Scan for the cell matching the given text and deliver its (X, Y) coordinate at center. 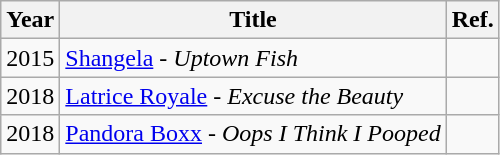
2015 (30, 58)
Shangela - Uptown Fish (253, 58)
Year (30, 20)
Pandora Boxx - Oops I Think I Pooped (253, 134)
Ref. (472, 20)
Title (253, 20)
Latrice Royale - Excuse the Beauty (253, 96)
